Locate the cell with the specified text and output its [X, Y] center coordinate. 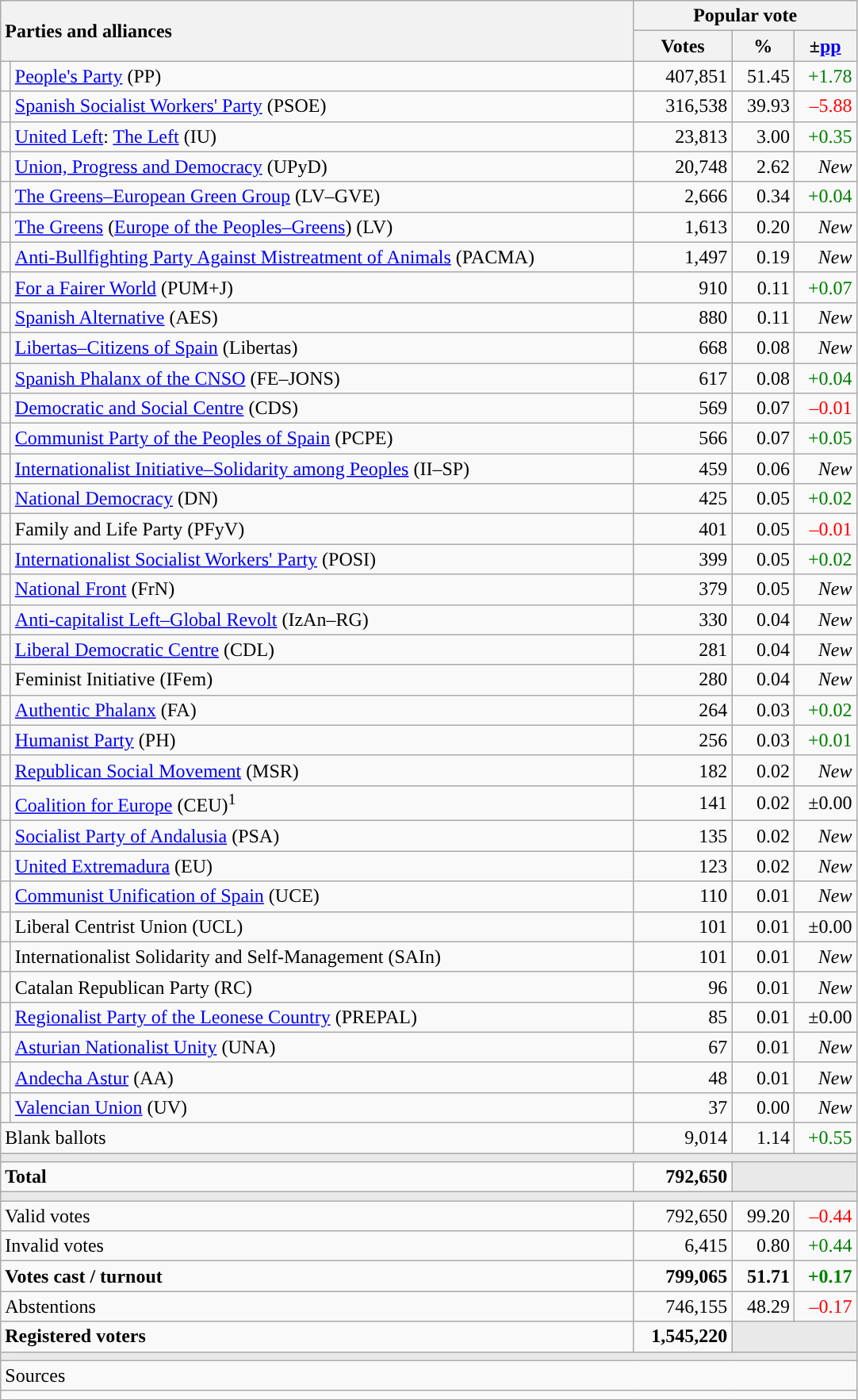
256 [683, 740]
Union, Progress and Democracy (UPyD) [322, 167]
Invalid votes [317, 1246]
2.62 [763, 167]
United Left: The Left (IU) [322, 136]
880 [683, 317]
48 [683, 1077]
+0.55 [825, 1138]
9,014 [683, 1138]
330 [683, 619]
Regionalist Party of the Leonese Country (PREPAL) [322, 1017]
23,813 [683, 136]
+0.01 [825, 740]
569 [683, 408]
668 [683, 347]
0.19 [763, 257]
0.06 [763, 469]
379 [683, 589]
Total [317, 1177]
Sources [428, 1375]
3.00 [763, 136]
Family and Life Party (PFyV) [322, 529]
Democratic and Social Centre (CDS) [322, 408]
281 [683, 650]
+0.17 [825, 1276]
Anti-Bullfighting Party Against Mistreatment of Animals (PACMA) [322, 257]
39.93 [763, 106]
37 [683, 1107]
401 [683, 529]
407,851 [683, 76]
Blank ballots [317, 1138]
Catalan Republican Party (RC) [322, 987]
Votes cast / turnout [317, 1276]
Andecha Astur (AA) [322, 1077]
51.71 [763, 1276]
0.00 [763, 1107]
280 [683, 680]
Abstentions [317, 1306]
Internationalist Solidarity and Self-Management (SAIn) [322, 957]
Socialist Party of Andalusia (PSA) [322, 836]
Spanish Phalanx of the CNSO (FE–JONS) [322, 378]
617 [683, 378]
Republican Social Movement (MSR) [322, 770]
51.45 [763, 76]
96 [683, 987]
1,497 [683, 257]
For a Fairer World (PUM+J) [322, 287]
123 [683, 866]
2,666 [683, 197]
135 [683, 836]
–0.44 [825, 1216]
67 [683, 1047]
425 [683, 499]
1.14 [763, 1138]
182 [683, 770]
316,538 [683, 106]
Feminist Initiative (IFem) [322, 680]
The Greens–European Green Group (LV–GVE) [322, 197]
Spanish Alternative (AES) [322, 317]
Anti-capitalist Left–Global Revolt (IzAn–RG) [322, 619]
Liberal Centrist Union (UCL) [322, 926]
20,748 [683, 167]
399 [683, 559]
% [763, 46]
+0.44 [825, 1246]
1,545,220 [683, 1337]
Libertas–Citizens of Spain (Libertas) [322, 347]
Coalition for Europe (CEU)1 [322, 803]
99.20 [763, 1216]
–5.88 [825, 106]
0.80 [763, 1246]
±pp [825, 46]
Asturian Nationalist Unity (UNA) [322, 1047]
48.29 [763, 1306]
264 [683, 710]
+1.78 [825, 76]
6,415 [683, 1246]
141 [683, 803]
746,155 [683, 1306]
United Extremadura (EU) [322, 866]
Parties and alliances [317, 31]
459 [683, 469]
National Democracy (DN) [322, 499]
+0.35 [825, 136]
The Greens (Europe of the Peoples–Greens) (LV) [322, 227]
–0.17 [825, 1306]
Votes [683, 46]
Humanist Party (PH) [322, 740]
110 [683, 896]
Liberal Democratic Centre (CDL) [322, 650]
Valid votes [317, 1216]
1,613 [683, 227]
Communist Unification of Spain (UCE) [322, 896]
Authentic Phalanx (FA) [322, 710]
People's Party (PP) [322, 76]
Communist Party of the Peoples of Spain (PCPE) [322, 439]
Internationalist Initiative–Solidarity among Peoples (II–SP) [322, 469]
Internationalist Socialist Workers' Party (POSI) [322, 559]
0.34 [763, 197]
+0.05 [825, 439]
+0.07 [825, 287]
910 [683, 287]
566 [683, 439]
85 [683, 1017]
Registered voters [317, 1337]
Spanish Socialist Workers' Party (PSOE) [322, 106]
0.20 [763, 227]
Popular vote [745, 16]
799,065 [683, 1276]
Valencian Union (UV) [322, 1107]
National Front (FrN) [322, 589]
